Find where the given text appears and provide that cell's center as [X, Y] coordinate. 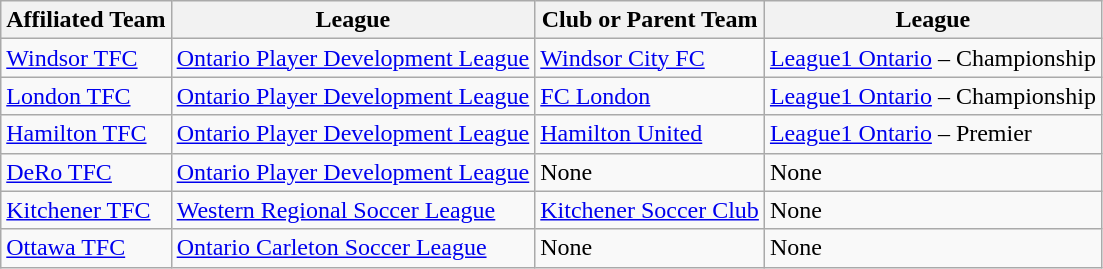
Hamilton TFC [86, 134]
London TFC [86, 96]
Kitchener TFC [86, 210]
Affiliated Team [86, 20]
Hamilton United [650, 134]
DeRo TFC [86, 172]
League1 Ontario – Premier [932, 134]
Ontario Carleton Soccer League [353, 248]
Windsor TFC [86, 58]
Club or Parent Team [650, 20]
Windsor City FC [650, 58]
Kitchener Soccer Club [650, 210]
Western Regional Soccer League [353, 210]
Ottawa TFC [86, 248]
FC London [650, 96]
